Locate the cell with the specified text and output its [x, y] center coordinate. 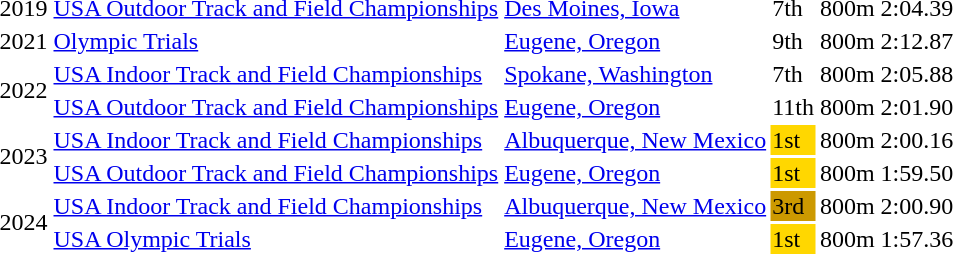
7th [794, 74]
11th [794, 107]
Olympic Trials [276, 41]
3rd [794, 206]
USA Olympic Trials [276, 239]
Spokane, Washington [636, 74]
9th [794, 41]
